Pinpoint the cell where the given text exists, returning its (x, y) midpoint coordinate. 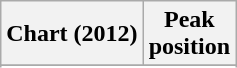
Chart (2012) (72, 34)
Peakposition (189, 34)
